Determine the (x, y) coordinate at the center of the cell enclosing the given text.  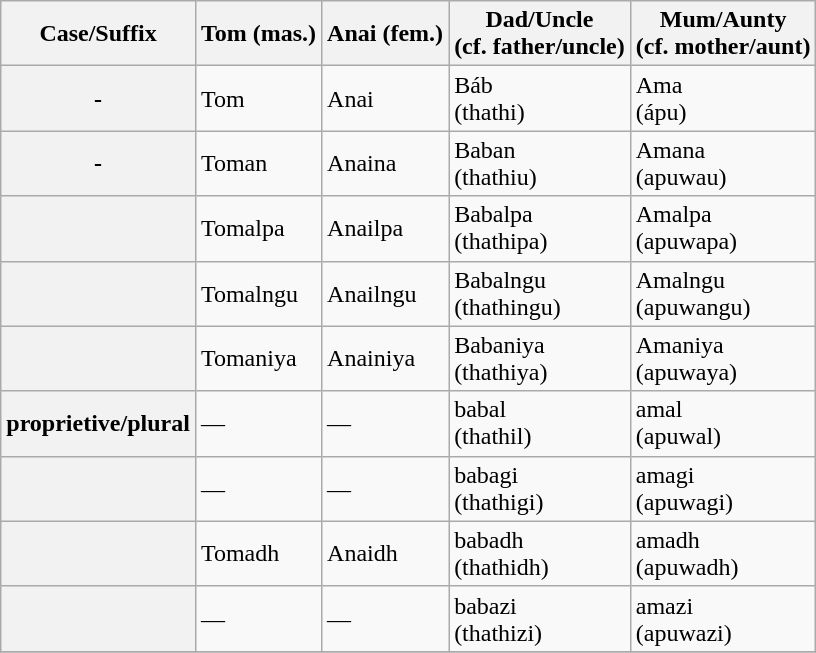
Baban (thathiu) (540, 164)
Anaina (386, 164)
Anailpa (386, 228)
babazi (thathizi) (540, 618)
babadh (thathidh) (540, 554)
Anainiya (386, 358)
Babalngu (thathingu) (540, 294)
Mum/Aunty (cf. mother/aunt) (723, 34)
amazi (apuwazi) (723, 618)
Anai (fem.) (386, 34)
Amaniya (apuwaya) (723, 358)
Amana (apuwau) (723, 164)
Anai (386, 98)
Tomaniya (258, 358)
Tomalngu (258, 294)
Babaniya (thathiya) (540, 358)
Tomadh (258, 554)
amagi (apuwagi) (723, 488)
amal (apuwal) (723, 424)
Tomalpa (258, 228)
Toman (258, 164)
proprietive/plural (98, 424)
babal (thathil) (540, 424)
Báb (thathi) (540, 98)
babagi (thathigi) (540, 488)
Anailngu (386, 294)
Babalpa (thathipa) (540, 228)
Amalngu (apuwangu) (723, 294)
Tom (258, 98)
Case/Suffix (98, 34)
Ama (ápu) (723, 98)
amadh (apuwadh) (723, 554)
Tom (mas.) (258, 34)
Amalpa (apuwapa) (723, 228)
Dad/Uncle (cf. father/uncle) (540, 34)
Anaidh (386, 554)
